Capture the cell that displays the provided text and extract its [x, y] central coordinate. 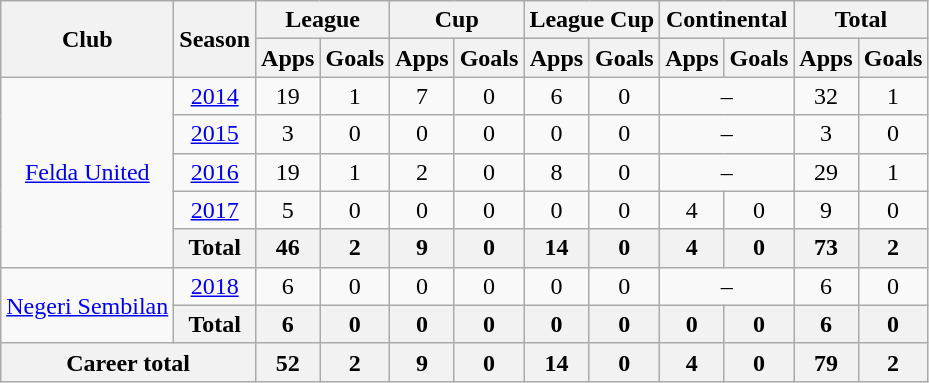
League Cup [592, 20]
8 [556, 172]
32 [826, 96]
2015 [215, 134]
46 [288, 248]
2018 [215, 286]
73 [826, 248]
2014 [215, 96]
Continental [727, 20]
29 [826, 172]
7 [422, 96]
2017 [215, 210]
Season [215, 39]
Negeri Sembilan [88, 305]
79 [826, 362]
52 [288, 362]
Felda United [88, 172]
Career total [128, 362]
2016 [215, 172]
Club [88, 39]
Cup [457, 20]
League [323, 20]
5 [288, 210]
